Identify which cell holds the provided text, then report its (x, y) central coordinate. 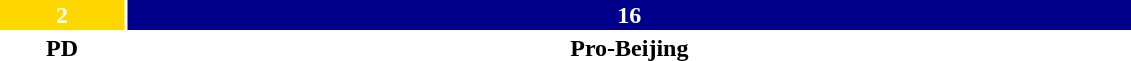
2 (62, 15)
16 (629, 15)
